Provide the [X, Y] coordinate of the cell's center where the given text is located.  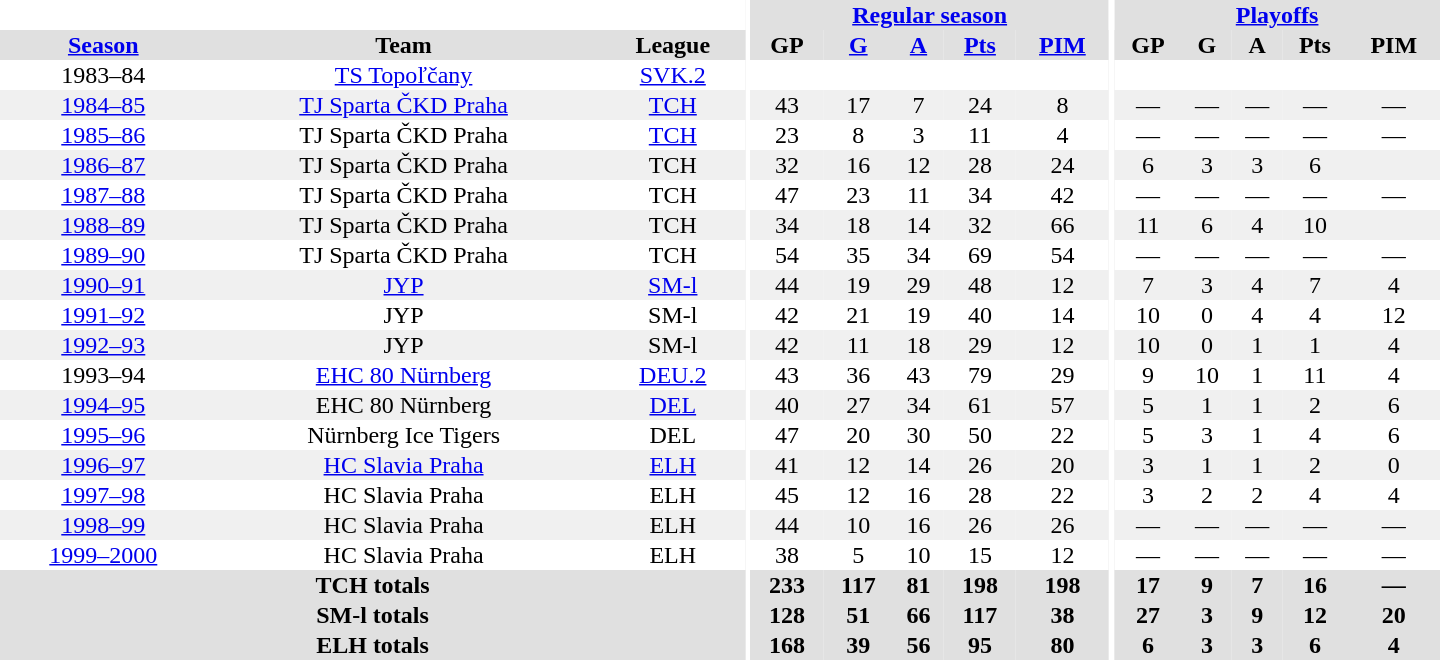
168 [788, 645]
1993–94 [104, 375]
69 [980, 255]
1998–99 [104, 525]
TCH totals [372, 585]
48 [980, 285]
1991–92 [104, 315]
1996–97 [104, 465]
1986–87 [104, 165]
30 [918, 435]
TS Topoľčany [404, 75]
SM-l totals [372, 615]
233 [788, 585]
1990–91 [104, 285]
DEU.2 [674, 375]
21 [858, 315]
95 [980, 645]
SVK.2 [674, 75]
35 [858, 255]
1999–2000 [104, 555]
50 [980, 435]
League [674, 45]
57 [1062, 405]
Team [404, 45]
79 [980, 375]
80 [1062, 645]
1997–98 [104, 495]
128 [788, 615]
1994–95 [104, 405]
81 [918, 585]
39 [858, 645]
36 [858, 375]
1989–90 [104, 255]
56 [918, 645]
ELH totals [372, 645]
Season [104, 45]
1992–93 [104, 345]
Regular season [930, 15]
1988–89 [104, 225]
51 [858, 615]
1983–84 [104, 75]
61 [980, 405]
1984–85 [104, 105]
45 [788, 495]
15 [980, 555]
Nürnberg Ice Tigers [404, 435]
1995–96 [104, 435]
41 [788, 465]
1987–88 [104, 195]
Playoffs [1277, 15]
1985–86 [104, 135]
